From the cell containing the given text, extract its center point as (x, y) coordinate. 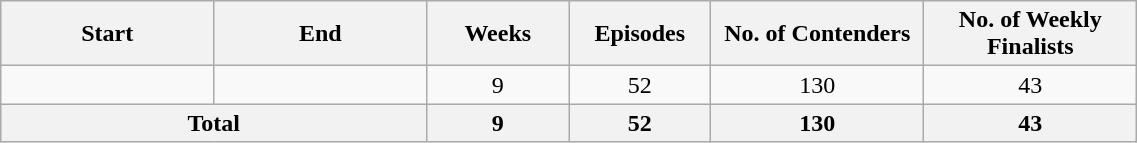
Weeks (498, 34)
No. of Contenders (818, 34)
Episodes (640, 34)
No. of Weekly Finalists (1030, 34)
Start (108, 34)
Total (214, 123)
End (320, 34)
